Detect which cell encompasses the target text, then output its [X, Y] center coordinate. 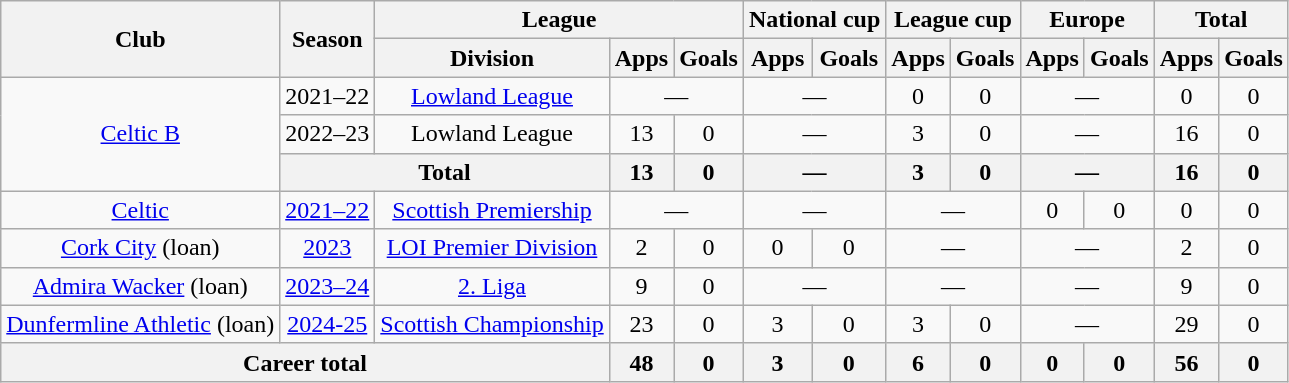
48 [641, 362]
Celtic B [140, 134]
Career total [305, 362]
2024-25 [328, 324]
Scottish Premiership [492, 210]
Scottish Championship [492, 324]
2023 [328, 248]
Season [328, 39]
2023–24 [328, 286]
Club [140, 39]
2. Liga [492, 286]
Dunfermline Athletic (loan) [140, 324]
Admira Wacker (loan) [140, 286]
6 [918, 362]
Celtic [140, 210]
23 [641, 324]
League cup [953, 20]
LOI Premier Division [492, 248]
29 [1186, 324]
Division [492, 58]
2022–23 [328, 134]
League [560, 20]
Europe [1087, 20]
Cork City (loan) [140, 248]
56 [1186, 362]
National cup [814, 20]
